Scan for the cell matching the given text and deliver its [x, y] coordinate at center. 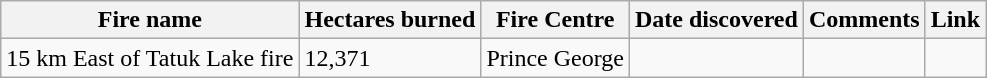
Link [955, 20]
Date discovered [716, 20]
Fire name [150, 20]
Comments [864, 20]
Hectares burned [390, 20]
Prince George [556, 58]
15 km East of Tatuk Lake fire [150, 58]
12,371 [390, 58]
Fire Centre [556, 20]
